Scan for the cell matching the given text and deliver its (X, Y) coordinate at center. 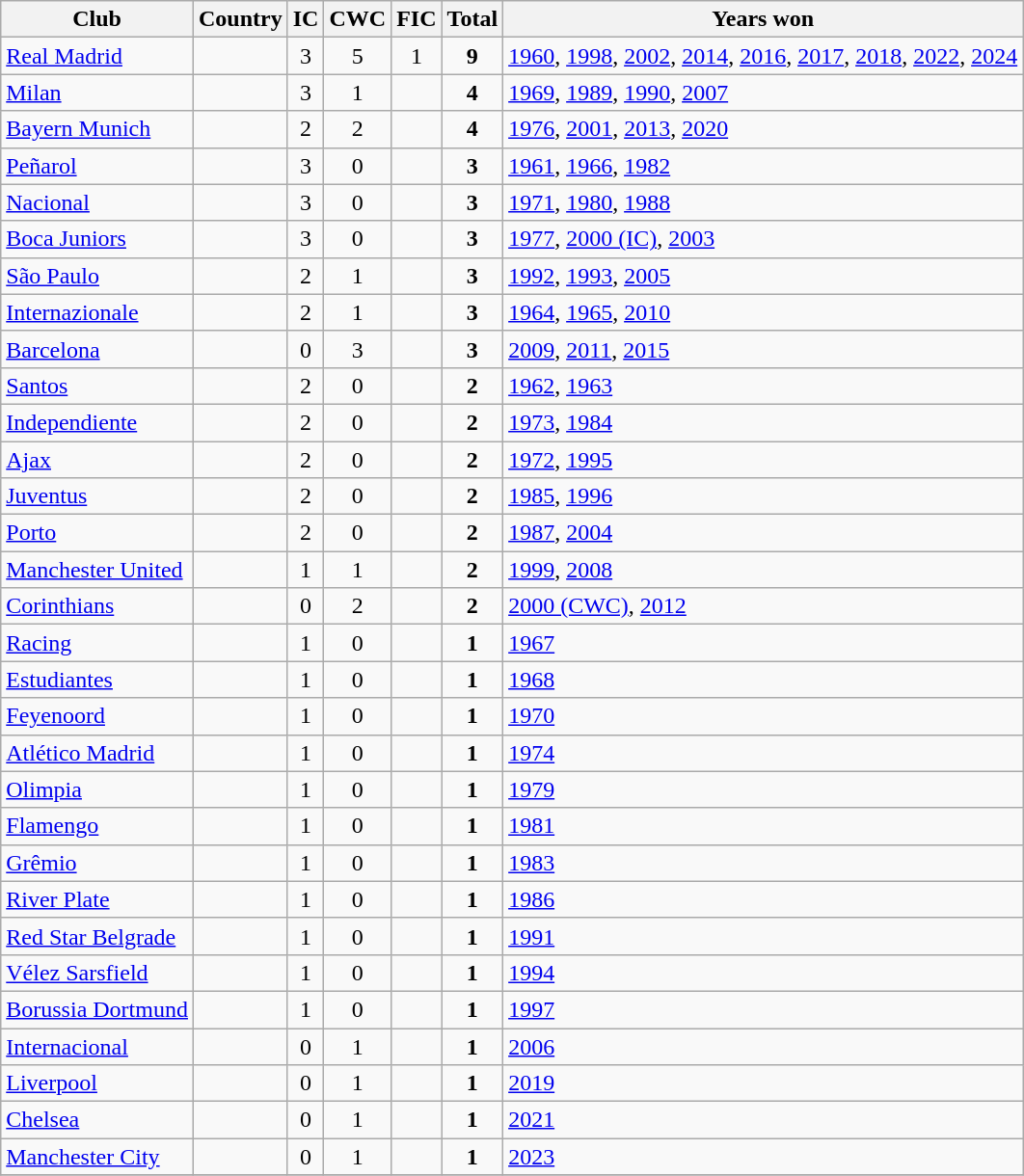
1971, 1980, 1988 (764, 202)
2009, 2011, 2015 (764, 349)
1961, 1966, 1982 (764, 166)
FIC (417, 19)
2021 (764, 1120)
Total (472, 19)
1979 (764, 789)
1973, 1984 (764, 422)
CWC (358, 19)
Liverpool (97, 1083)
Nacional (97, 202)
5 (358, 56)
1960, 1998, 2002, 2014, 2016, 2017, 2018, 2022, 2024 (764, 56)
Corinthians (97, 606)
Club (97, 19)
Chelsea (97, 1120)
Years won (764, 19)
2000 (CWC), 2012 (764, 606)
River Plate (97, 899)
Estudiantes (97, 680)
Independiente (97, 422)
Porto (97, 533)
Grêmio (97, 863)
Racing (97, 643)
Ajax (97, 460)
2006 (764, 1046)
1974 (764, 753)
2019 (764, 1083)
Feyenoord (97, 716)
9 (472, 56)
1967 (764, 643)
1983 (764, 863)
Country (240, 19)
1992, 1993, 2005 (764, 276)
Boca Juniors (97, 239)
1972, 1995 (764, 460)
Manchester United (97, 570)
Peñarol (97, 166)
Barcelona (97, 349)
1994 (764, 973)
1991 (764, 936)
Milan (97, 93)
1962, 1963 (764, 386)
1981 (764, 826)
1976, 2001, 2013, 2020 (764, 129)
1969, 1989, 1990, 2007 (764, 93)
Santos (97, 386)
Atlético Madrid (97, 753)
Manchester City (97, 1157)
Bayern Munich (97, 129)
1986 (764, 899)
1985, 1996 (764, 496)
Olimpia (97, 789)
1987, 2004 (764, 533)
Vélez Sarsfield (97, 973)
Internacional (97, 1046)
1968 (764, 680)
Flamengo (97, 826)
Borussia Dortmund (97, 1009)
Juventus (97, 496)
1999, 2008 (764, 570)
Internazionale (97, 312)
1970 (764, 716)
São Paulo (97, 276)
Real Madrid (97, 56)
Red Star Belgrade (97, 936)
2023 (764, 1157)
1997 (764, 1009)
IC (306, 19)
1964, 1965, 2010 (764, 312)
1977, 2000 (IC), 2003 (764, 239)
